For the text-containing cell, return its midpoint in [x, y] coordinate format. 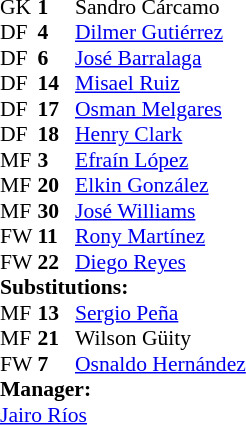
Substitutions: [123, 287]
Manager: [123, 389]
7 [57, 364]
Diego Reyes [160, 262]
18 [57, 135]
21 [57, 339]
Misael Ruiz [160, 83]
Osman Melgares [160, 109]
Wilson Güity [160, 339]
13 [57, 313]
17 [57, 109]
6 [57, 58]
Efraín López [160, 160]
4 [57, 33]
Dilmer Gutiérrez [160, 33]
José Williams [160, 211]
30 [57, 211]
Henry Clark [160, 135]
14 [57, 83]
Sergio Peña [160, 313]
20 [57, 185]
11 [57, 237]
Rony Martínez [160, 237]
22 [57, 262]
José Barralaga [160, 58]
3 [57, 160]
Osnaldo Hernández [160, 364]
Elkin González [160, 185]
